Capture the cell that displays the provided text and extract its [x, y] central coordinate. 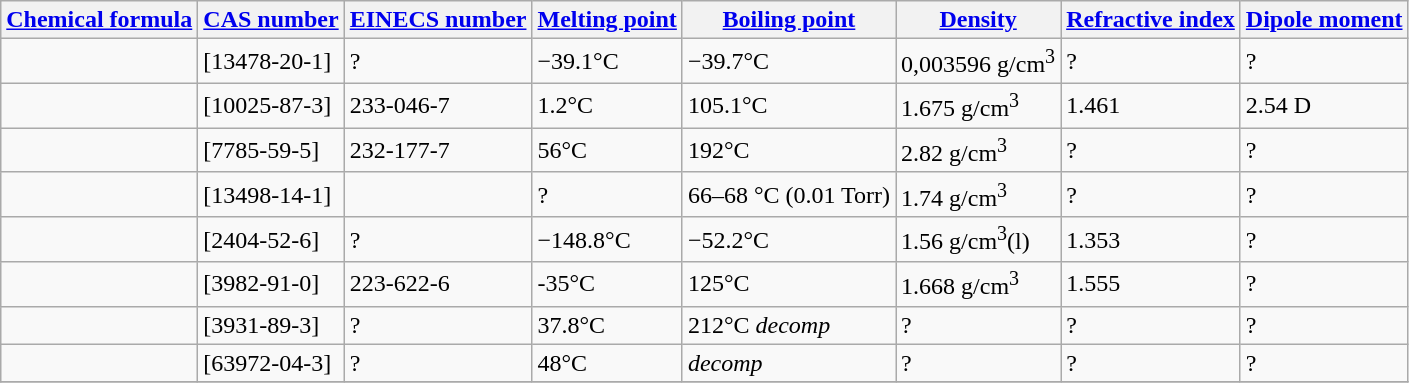
decomp [788, 363]
232-177-7 [438, 150]
−39.1°C [607, 62]
1.461 [1151, 106]
CAS number [271, 20]
1.353 [1151, 240]
105.1°C [788, 106]
233-046-7 [438, 106]
Density [978, 20]
2.54 D [1324, 106]
−39.7°C [788, 62]
[10025-87-3] [271, 106]
Boiling point [788, 20]
−52.2°C [788, 240]
192°C [788, 150]
1.555 [1151, 284]
[13498-14-1] [271, 194]
Chemical formula [100, 20]
66–68 °C (0.01 Torr) [788, 194]
2.82 g/cm3 [978, 150]
Refractive index [1151, 20]
1.675 g/cm3 [978, 106]
−148.8°C [607, 240]
37.8°C [607, 325]
1.668 g/cm3 [978, 284]
Melting point [607, 20]
[3982-91-0] [271, 284]
0,003596 g/cm3 [978, 62]
[3931-89-3] [271, 325]
[13478-20-1] [271, 62]
1.2°C [607, 106]
-35°C [607, 284]
212°C decomp [788, 325]
Dipole moment [1324, 20]
[2404-52-6] [271, 240]
125°C [788, 284]
56°C [607, 150]
1.56 g/cm3(l) [978, 240]
[7785-59-5] [271, 150]
48°C [607, 363]
EINECS number [438, 20]
[63972-04-3] [271, 363]
223-622-6 [438, 284]
1.74 g/cm3 [978, 194]
